From the cell containing the given text, extract its center point as (x, y) coordinate. 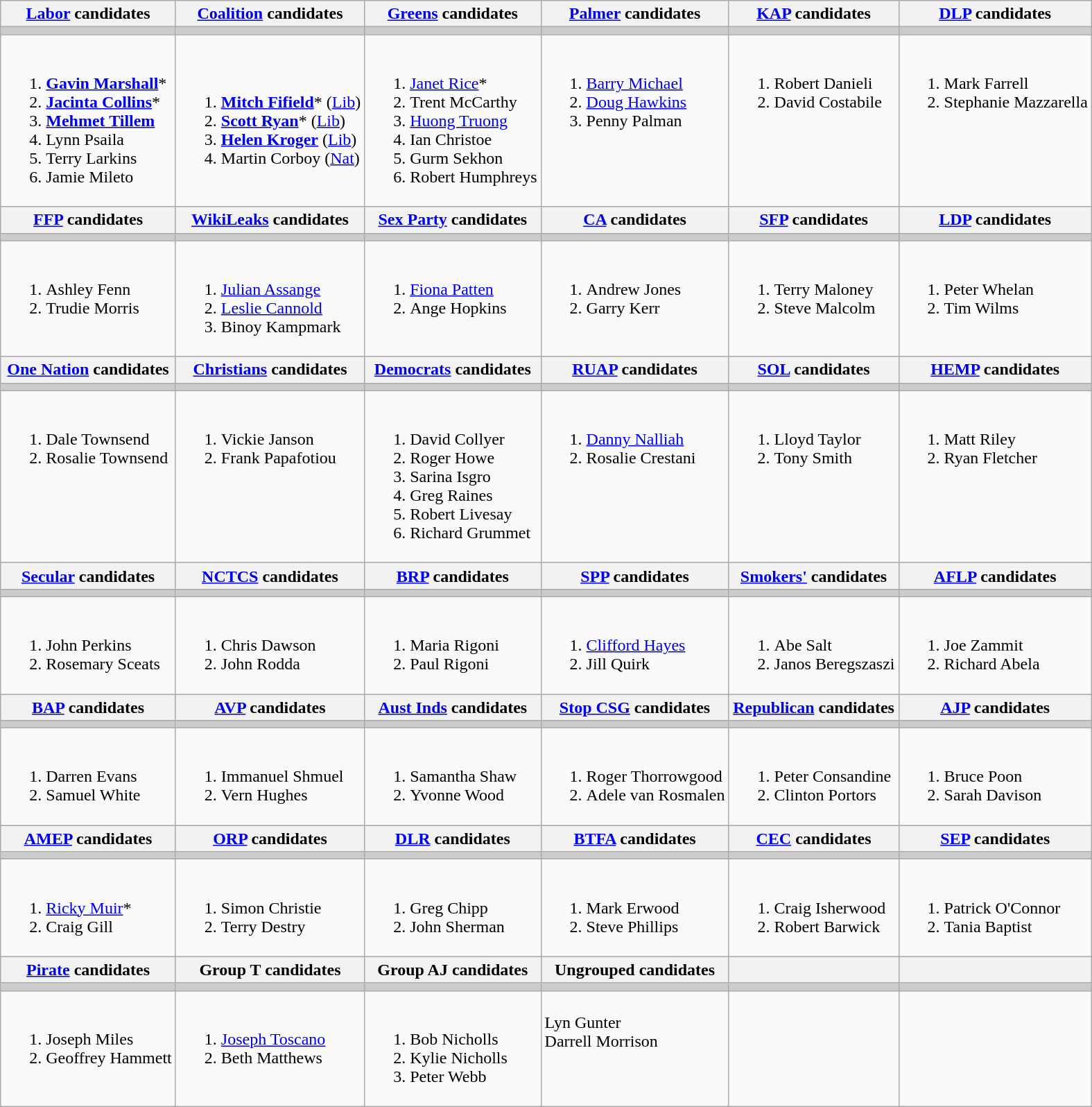
Roger ThorrowgoodAdele van Rosmalen (635, 777)
SEP candidates (995, 839)
Greg ChippJohn Sherman (453, 908)
AMEP candidates (89, 839)
Danny NalliahRosalie Crestani (635, 477)
Matt RileyRyan Fletcher (995, 477)
Bob NichollsKylie NichollsPeter Webb (453, 1049)
Patrick O'ConnorTania Baptist (995, 908)
RUAP candidates (635, 370)
AJP candidates (995, 707)
Fiona PattenAnge Hopkins (453, 298)
Palmer candidates (635, 14)
ORP candidates (270, 839)
Gavin Marshall*Jacinta Collins*Mehmet TillemLynn PsailaTerry LarkinsJamie Mileto (89, 121)
KAP candidates (814, 14)
Chris DawsonJohn Rodda (270, 645)
John PerkinsRosemary Sceats (89, 645)
CEC candidates (814, 839)
Bruce PoonSarah Davison (995, 777)
Ricky Muir*Craig Gill (89, 908)
Peter WhelanTim Wilms (995, 298)
Vickie JansonFrank Papafotiou (270, 477)
NCTCS candidates (270, 576)
One Nation candidates (89, 370)
BTFA candidates (635, 839)
Coalition candidates (270, 14)
Clifford HayesJill Quirk (635, 645)
AFLP candidates (995, 576)
Republican candidates (814, 707)
Terry MaloneySteve Malcolm (814, 298)
FFP candidates (89, 220)
Secular candidates (89, 576)
Christians candidates (270, 370)
Pirate candidates (89, 970)
Aust Inds candidates (453, 707)
SOL candidates (814, 370)
Julian AssangeLeslie CannoldBinoy Kampmark (270, 298)
Group T candidates (270, 970)
DLR candidates (453, 839)
Ashley FennTrudie Morris (89, 298)
Mitch Fifield* (Lib)Scott Ryan* (Lib)Helen Kroger (Lib)Martin Corboy (Nat) (270, 121)
Joseph MilesGeoffrey Hammett (89, 1049)
Lloyd TaylorTony Smith (814, 477)
Robert DanieliDavid Costabile (814, 121)
Ungrouped candidates (635, 970)
Mark ErwoodSteve Phillips (635, 908)
Andrew JonesGarry Kerr (635, 298)
Group AJ candidates (453, 970)
DLP candidates (995, 14)
BAP candidates (89, 707)
Samantha ShawYvonne Wood (453, 777)
Abe SaltJanos Beregszaszi (814, 645)
Simon ChristieTerry Destry (270, 908)
Stop CSG candidates (635, 707)
Joe ZammitRichard Abela (995, 645)
Mark FarrellStephanie Mazzarella (995, 121)
Greens candidates (453, 14)
SPP candidates (635, 576)
AVP candidates (270, 707)
Joseph ToscanoBeth Matthews (270, 1049)
SFP candidates (814, 220)
BRP candidates (453, 576)
Barry MichaelDoug HawkinsPenny Palman (635, 121)
LDP candidates (995, 220)
Sex Party candidates (453, 220)
Smokers' candidates (814, 576)
Labor candidates (89, 14)
Craig IsherwoodRobert Barwick (814, 908)
Darren EvansSamuel White (89, 777)
Lyn Gunter Darrell Morrison (635, 1049)
CA candidates (635, 220)
Immanuel ShmuelVern Hughes (270, 777)
Democrats candidates (453, 370)
Janet Rice*Trent McCarthyHuong TruongIan ChristoeGurm SekhonRobert Humphreys (453, 121)
David CollyerRoger HoweSarina IsgroGreg RainesRobert LivesayRichard Grummet (453, 477)
Peter ConsandineClinton Portors (814, 777)
Dale TownsendRosalie Townsend (89, 477)
HEMP candidates (995, 370)
Maria RigoniPaul Rigoni (453, 645)
WikiLeaks candidates (270, 220)
